Return the (X, Y) coordinate for the center point of the cell that contains the specified text.  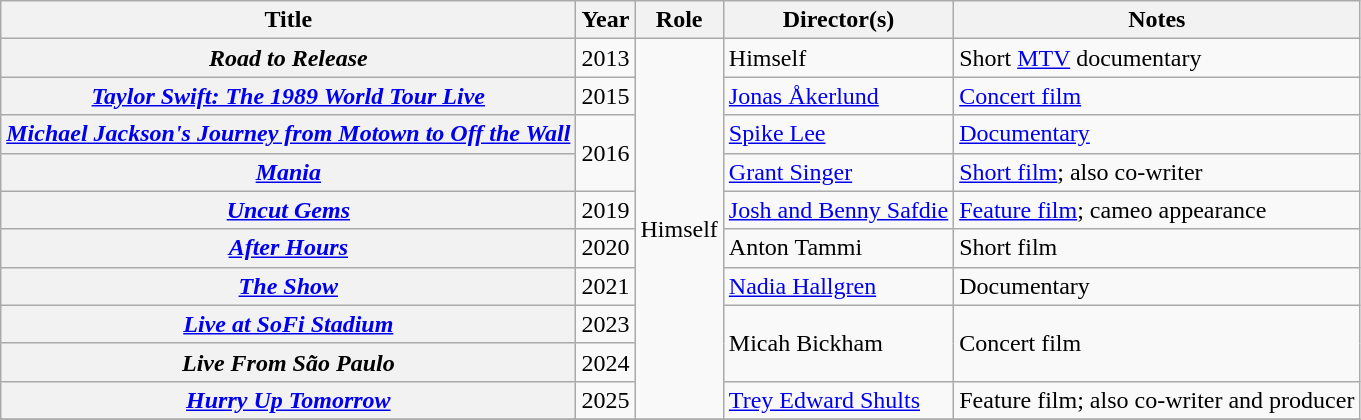
Short film (1157, 248)
Nadia Hallgren (838, 286)
2021 (606, 286)
Mania (288, 172)
2015 (606, 96)
Trey Edward Shults (838, 400)
Jonas Åkerlund (838, 96)
After Hours (288, 248)
Uncut Gems (288, 210)
2024 (606, 362)
Taylor Swift: The 1989 World Tour Live (288, 96)
Hurry Up Tomorrow (288, 400)
Year (606, 20)
Director(s) (838, 20)
2013 (606, 58)
Anton Tammi (838, 248)
Title (288, 20)
2020 (606, 248)
Short film; also co-writer (1157, 172)
Micah Bickham (838, 343)
2016 (606, 153)
Road to Release (288, 58)
2019 (606, 210)
Feature film; also co-writer and producer (1157, 400)
Michael Jackson's Journey from Motown to Off the Wall (288, 134)
Live From São Paulo (288, 362)
Spike Lee (838, 134)
2025 (606, 400)
Short MTV documentary (1157, 58)
Notes (1157, 20)
Feature film; cameo appearance (1157, 210)
The Show (288, 286)
Role (679, 20)
Live at SoFi Stadium (288, 324)
2023 (606, 324)
Grant Singer (838, 172)
Josh and Benny Safdie (838, 210)
